Extract the (x, y) coordinate from the center of the cell holding the provided text.  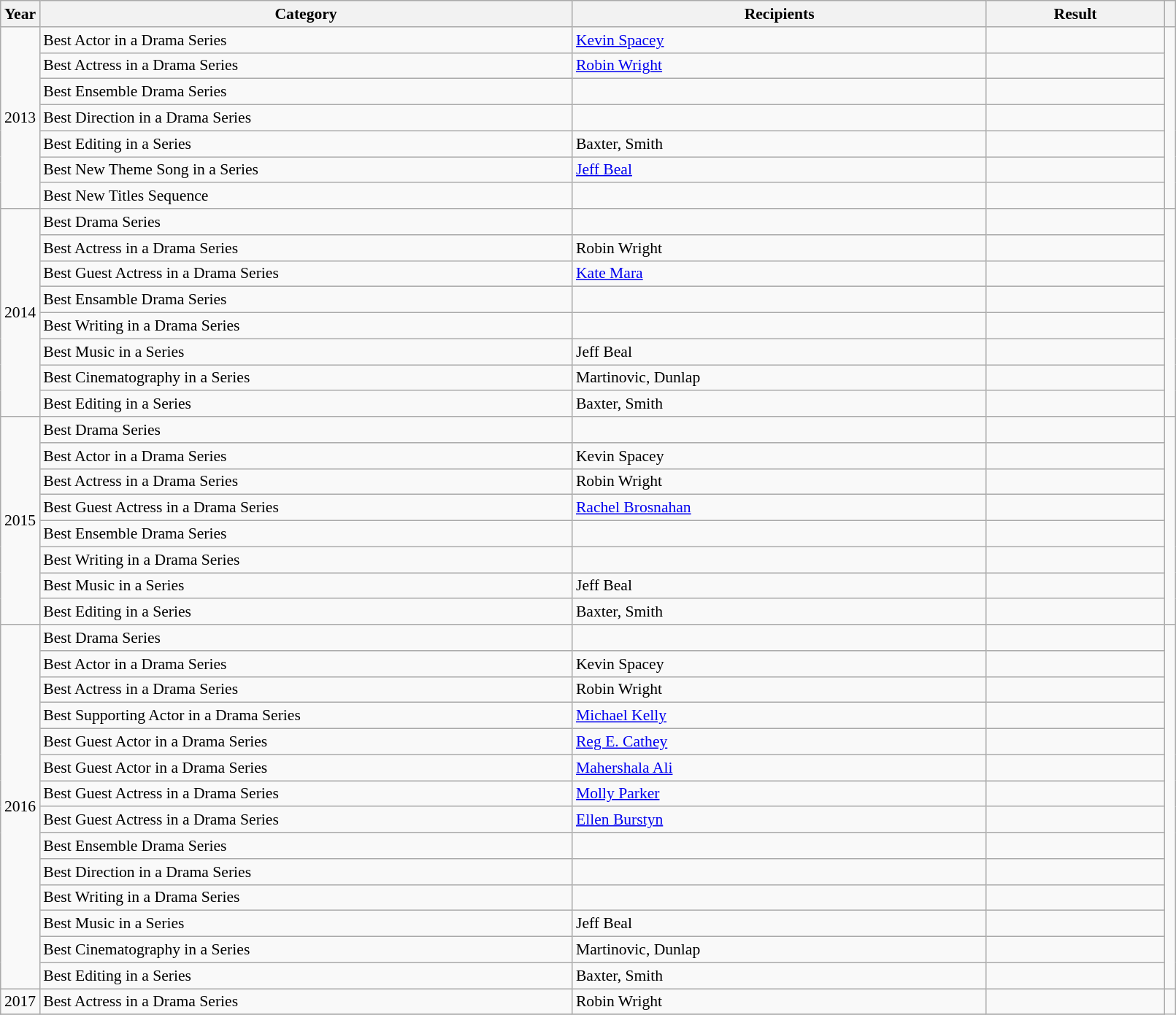
Year (20, 14)
Molly Parker (780, 794)
Michael Kelly (780, 716)
Category (306, 14)
Result (1075, 14)
Best Ensamble Drama Series (306, 300)
Best New Theme Song in a Series (306, 170)
Rachel Brosnahan (780, 508)
Kate Mara (780, 274)
2014 (20, 312)
Best Supporting Actor in a Drama Series (306, 716)
Best New Titles Sequence (306, 196)
2017 (20, 1002)
Reg E. Cathey (780, 742)
2016 (20, 807)
Mahershala Ali (780, 768)
2013 (20, 118)
2015 (20, 521)
Recipients (780, 14)
Ellen Burstyn (780, 820)
